Extract the [X, Y] coordinate from the center of the cell holding the provided text.  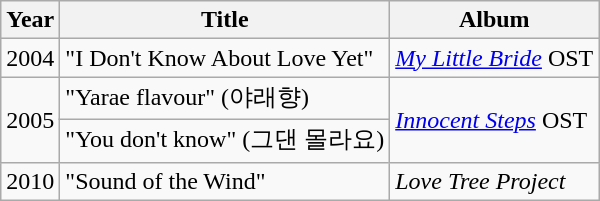
2004 [30, 58]
"You don't know" (그댄 몰라요) [225, 140]
Title [225, 20]
"Yarae flavour" (야래향) [225, 98]
Innocent Steps OST [494, 120]
Album [494, 20]
"Sound of the Wind" [225, 181]
Year [30, 20]
"I Don't Know About Love Yet" [225, 58]
Love Tree Project [494, 181]
My Little Bride OST [494, 58]
2005 [30, 120]
2010 [30, 181]
